For the text-containing cell, return its midpoint in [x, y] coordinate format. 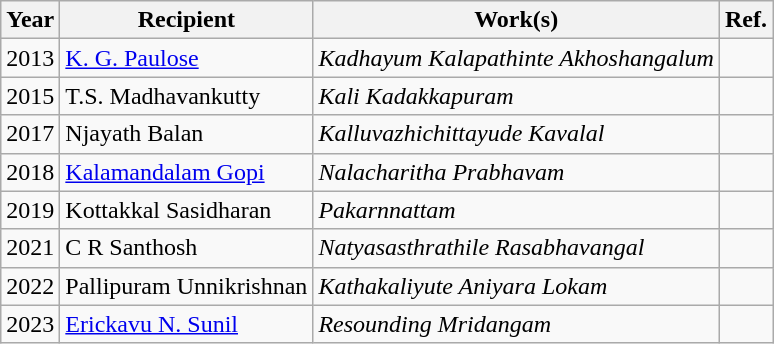
Kali Kadakkapuram [516, 96]
Ref. [746, 20]
Kadhayum Kalapathinte Akhoshangalum [516, 58]
2018 [30, 172]
2022 [30, 286]
Work(s) [516, 20]
Natyasasthrathile Rasabhavangal [516, 248]
2013 [30, 58]
Year [30, 20]
2017 [30, 134]
Erickavu N. Sunil [186, 324]
C R Santhosh [186, 248]
Recipient [186, 20]
Pakarnnattam [516, 210]
K. G. Paulose [186, 58]
2019 [30, 210]
Pallipuram Unnikrishnan [186, 286]
Njayath Balan [186, 134]
Kottakkal Sasidharan [186, 210]
2021 [30, 248]
Resounding Mridangam [516, 324]
2023 [30, 324]
Kathakaliyute Aniyara Lokam [516, 286]
Kalamandalam Gopi [186, 172]
T.S. Madhavankutty [186, 96]
Kalluvazhichittayude Kavalal [516, 134]
Nalacharitha Prabhavam [516, 172]
2015 [30, 96]
